Return the [x, y] coordinate for the center point of the cell that contains the specified text.  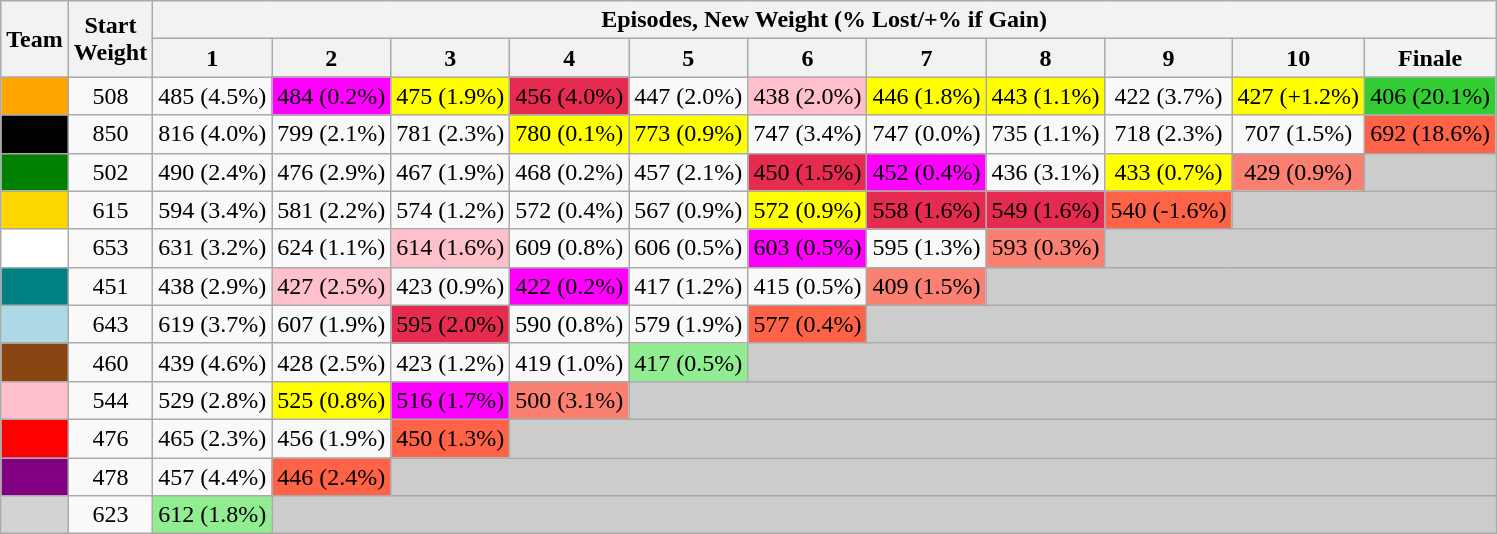
456 (1.9%) [332, 438]
549 (1.6%) [1046, 210]
439 (4.6%) [212, 362]
508 [110, 96]
529 (2.8%) [212, 400]
433 (0.7%) [1168, 172]
525 (0.8%) [332, 400]
590 (0.8%) [570, 324]
619 (3.7%) [212, 324]
438 (2.0%) [808, 96]
581 (2.2%) [332, 210]
409 (1.5%) [926, 286]
643 [110, 324]
460 [110, 362]
594 (3.4%) [212, 210]
423 (1.2%) [450, 362]
456 (4.0%) [570, 96]
447 (2.0%) [688, 96]
773 (0.9%) [688, 134]
450 (1.3%) [450, 438]
579 (1.9%) [688, 324]
Episodes, New Weight (% Lost/+% if Gain) [824, 20]
816 (4.0%) [212, 134]
5 [688, 58]
4 [570, 58]
427 (+1.2%) [1298, 96]
427 (2.5%) [332, 286]
438 (2.9%) [212, 286]
572 (0.9%) [808, 210]
850 [110, 134]
457 (2.1%) [688, 172]
484 (0.2%) [332, 96]
446 (2.4%) [332, 477]
8 [1046, 58]
406 (20.1%) [1430, 96]
452 (0.4%) [926, 172]
544 [110, 400]
451 [110, 286]
3 [450, 58]
747 (3.4%) [808, 134]
607 (1.9%) [332, 324]
595 (2.0%) [450, 324]
478 [110, 477]
799 (2.1%) [332, 134]
558 (1.6%) [926, 210]
653 [110, 248]
567 (0.9%) [688, 210]
606 (0.5%) [688, 248]
467 (1.9%) [450, 172]
465 (2.3%) [212, 438]
422 (3.7%) [1168, 96]
457 (4.4%) [212, 477]
417 (1.2%) [688, 286]
631 (3.2%) [212, 248]
476 (2.9%) [332, 172]
450 (1.5%) [808, 172]
614 (1.6%) [450, 248]
9 [1168, 58]
428 (2.5%) [332, 362]
593 (0.3%) [1046, 248]
475 (1.9%) [450, 96]
540 (-1.6%) [1168, 210]
429 (0.9%) [1298, 172]
468 (0.2%) [570, 172]
572 (0.4%) [570, 210]
6 [808, 58]
1 [212, 58]
10 [1298, 58]
609 (0.8%) [570, 248]
443 (1.1%) [1046, 96]
422 (0.2%) [570, 286]
615 [110, 210]
423 (0.9%) [450, 286]
747 (0.0%) [926, 134]
StartWeight [110, 39]
500 (3.1%) [570, 400]
781 (2.3%) [450, 134]
624 (1.1%) [332, 248]
603 (0.5%) [808, 248]
612 (1.8%) [212, 515]
574 (1.2%) [450, 210]
577 (0.4%) [808, 324]
595 (1.3%) [926, 248]
490 (2.4%) [212, 172]
417 (0.5%) [688, 362]
419 (1.0%) [570, 362]
692 (18.6%) [1430, 134]
415 (0.5%) [808, 286]
446 (1.8%) [926, 96]
Team [35, 39]
7 [926, 58]
436 (3.1%) [1046, 172]
502 [110, 172]
707 (1.5%) [1298, 134]
476 [110, 438]
780 (0.1%) [570, 134]
516 (1.7%) [450, 400]
623 [110, 515]
735 (1.1%) [1046, 134]
485 (4.5%) [212, 96]
Finale [1430, 58]
718 (2.3%) [1168, 134]
2 [332, 58]
